Output the (X, Y) coordinate of the center of the cell containing the given text.  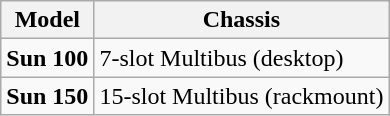
7-slot Multibus (desktop) (242, 58)
15-slot Multibus (rackmount) (242, 96)
Model (48, 20)
Sun 100 (48, 58)
Sun 150 (48, 96)
Chassis (242, 20)
